Output the (x, y) coordinate of the center of the cell containing the given text.  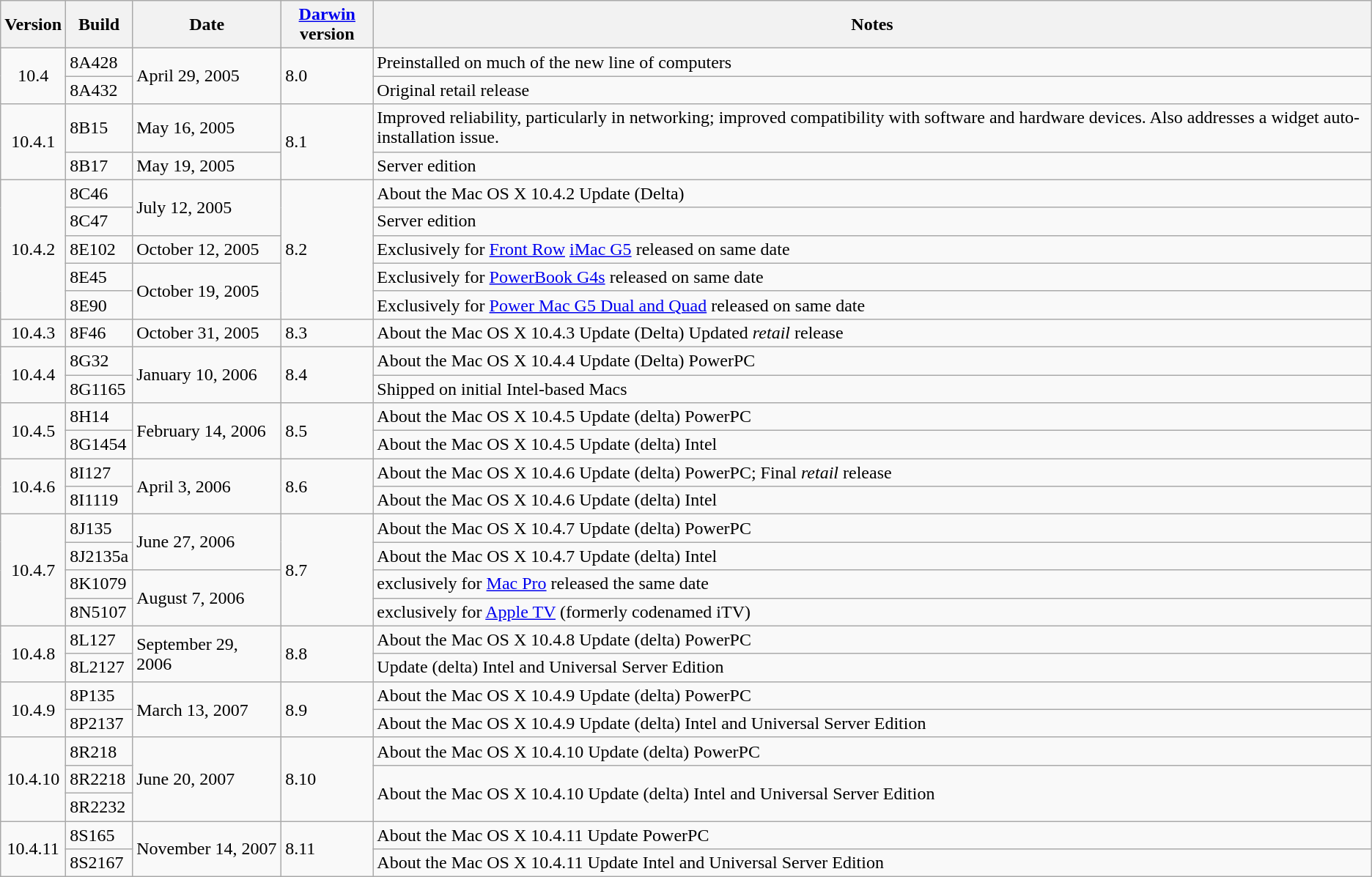
July 12, 2005 (207, 207)
8A432 (100, 90)
About the Mac OS X 10.4.7 Update (delta) Intel (872, 556)
8L127 (100, 640)
About the Mac OS X 10.4.11 Update Intel and Universal Server Edition (872, 863)
January 10, 2006 (207, 374)
Exclusively for Front Row iMac G5 released on same date (872, 249)
10.4.6 (34, 486)
8.4 (327, 374)
8.1 (327, 142)
8G32 (100, 360)
10.4 (34, 76)
Original retail release (872, 90)
8.0 (327, 76)
8J2135a (100, 556)
About the Mac OS X 10.4.6 Update (delta) Intel (872, 500)
8R218 (100, 751)
8J135 (100, 528)
About the Mac OS X 10.4.4 Update (Delta) PowerPC (872, 360)
Build (100, 25)
8S2167 (100, 863)
exclusively for Mac Pro released the same date (872, 584)
Update (delta) Intel and Universal Server Edition (872, 667)
8.2 (327, 249)
About the Mac OS X 10.4.10 Update (delta) Intel and Universal Server Edition (872, 793)
About the Mac OS X 10.4.5 Update (delta) Intel (872, 445)
About the Mac OS X 10.4.2 Update (Delta) (872, 193)
About the Mac OS X 10.4.5 Update (delta) PowerPC (872, 417)
October 12, 2005 (207, 249)
8C46 (100, 193)
8.11 (327, 848)
10.4.5 (34, 431)
8F46 (100, 333)
May 19, 2005 (207, 166)
10.4.8 (34, 654)
8R2218 (100, 779)
About the Mac OS X 10.4.3 Update (Delta) Updated retail release (872, 333)
Notes (872, 25)
June 20, 2007 (207, 779)
About the Mac OS X 10.4.10 Update (delta) PowerPC (872, 751)
10.4.2 (34, 249)
8G1165 (100, 389)
April 29, 2005 (207, 76)
About the Mac OS X 10.4.11 Update PowerPC (872, 835)
10.4.7 (34, 570)
Exclusively for Power Mac G5 Dual and Quad released on same date (872, 305)
8.7 (327, 570)
8.9 (327, 709)
Version (34, 25)
8L2127 (100, 667)
8.6 (327, 486)
September 29, 2006 (207, 654)
8E90 (100, 305)
August 7, 2006 (207, 598)
8R2232 (100, 807)
8S165 (100, 835)
8I127 (100, 473)
8.10 (327, 779)
8I1119 (100, 500)
8.3 (327, 333)
Date (207, 25)
Preinstalled on much of the new line of computers (872, 62)
October 31, 2005 (207, 333)
10.4.11 (34, 848)
8E45 (100, 277)
October 19, 2005 (207, 291)
10.4.10 (34, 779)
10.4.9 (34, 709)
March 13, 2007 (207, 709)
May 16, 2005 (207, 127)
8P2137 (100, 723)
8C47 (100, 221)
April 3, 2006 (207, 486)
8B15 (100, 127)
8G1454 (100, 445)
8E102 (100, 249)
8A428 (100, 62)
10.4.1 (34, 142)
8P135 (100, 695)
About the Mac OS X 10.4.9 Update (delta) Intel and Universal Server Edition (872, 723)
Darwin version (327, 25)
8N5107 (100, 612)
8.8 (327, 654)
June 27, 2006 (207, 542)
About the Mac OS X 10.4.8 Update (delta) PowerPC (872, 640)
8K1079 (100, 584)
February 14, 2006 (207, 431)
Exclusively for PowerBook G4s released on same date (872, 277)
exclusively for Apple TV (formerly codenamed iTV) (872, 612)
8B17 (100, 166)
Shipped on initial Intel-based Macs (872, 389)
10.4.4 (34, 374)
8.5 (327, 431)
About the Mac OS X 10.4.7 Update (delta) PowerPC (872, 528)
About the Mac OS X 10.4.9 Update (delta) PowerPC (872, 695)
8H14 (100, 417)
About the Mac OS X 10.4.6 Update (delta) PowerPC; Final retail release (872, 473)
November 14, 2007 (207, 848)
10.4.3 (34, 333)
